Pinpoint the cell where the given text exists, returning its [X, Y] midpoint coordinate. 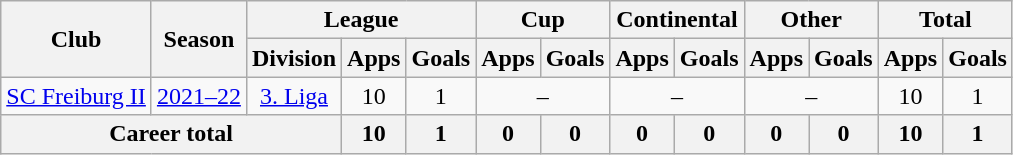
League [360, 20]
Cup [543, 20]
Total [945, 20]
2021–22 [198, 96]
3. Liga [294, 96]
Club [76, 39]
Season [198, 39]
Division [294, 58]
Career total [172, 134]
Other [811, 20]
Continental [677, 20]
SC Freiburg II [76, 96]
